Capture the cell that displays the provided text and extract its (X, Y) central coordinate. 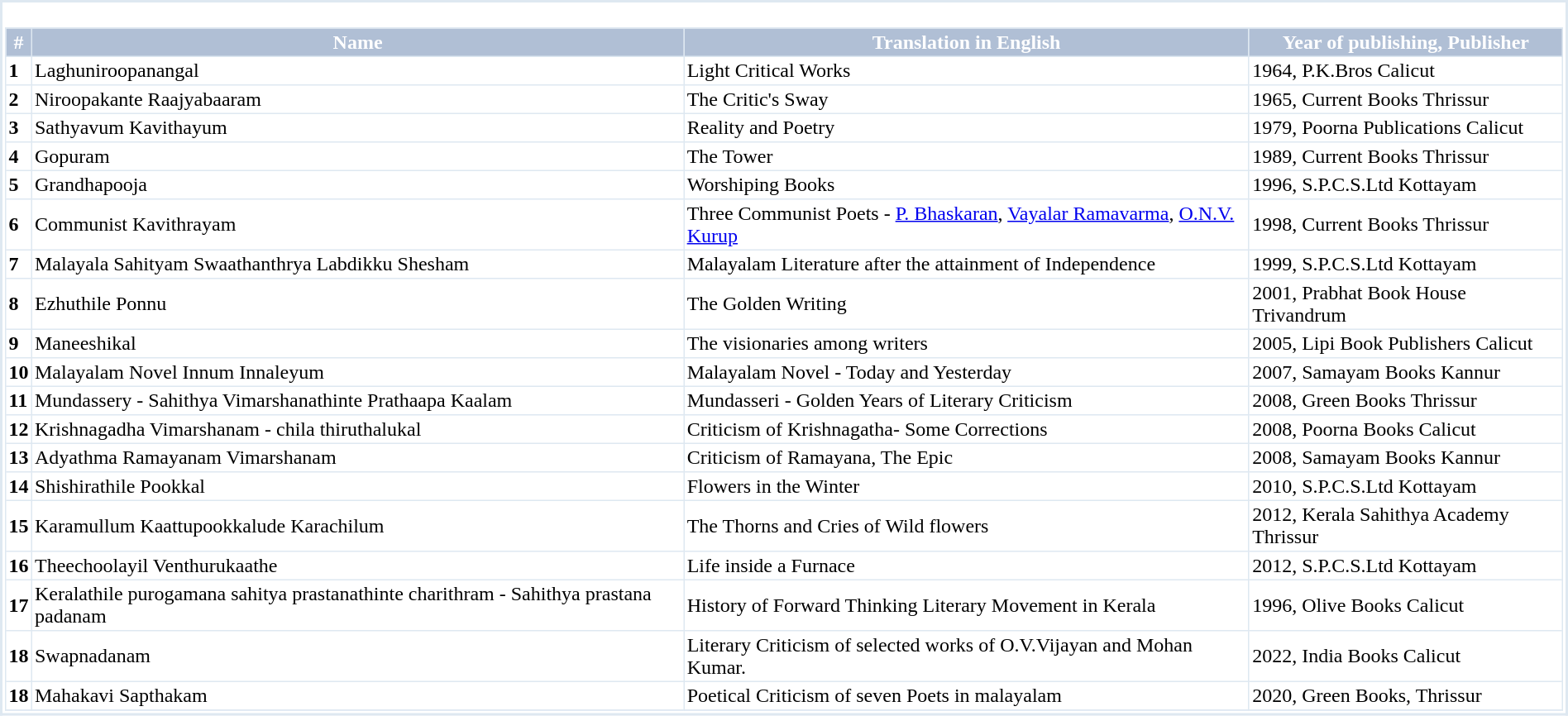
Malayalam Novel Innum Innaleyum (357, 372)
2008, Green Books Thrissur (1406, 400)
Translation in English (966, 42)
2007, Samayam Books Kannur (1406, 372)
1996, S.P.C.S.Ltd Kottayam (1406, 184)
8 (19, 304)
Sathyavum Kavithayum (357, 127)
Shishirathile Pookkal (357, 486)
Malayalam Novel - Today and Yesterday (966, 372)
# (19, 42)
1979, Poorna Publications Calicut (1406, 127)
Year of publishing, Publisher (1406, 42)
Swapnadanam (357, 656)
Criticism of Ramayana, The Epic (966, 457)
2 (19, 99)
Worshiping Books (966, 184)
Mundasseri - Golden Years of Literary Criticism (966, 400)
Communist Kavithrayam (357, 225)
The Critic's Sway (966, 99)
7 (19, 264)
1964, P.K.Bros Calicut (1406, 70)
1965, Current Books Thrissur (1406, 99)
The Thorns and Cries of Wild flowers (966, 526)
Criticism of Krishnagatha- Some Corrections (966, 429)
12 (19, 429)
The Golden Writing (966, 304)
History of Forward Thinking Literary Movement in Kerala (966, 605)
Life inside a Furnace (966, 566)
Three Communist Poets - P. Bhaskaran, Vayalar Ramavarma, O.N.V. Kurup (966, 225)
Grandhapooja (357, 184)
Karamullum Kaattupookkalude Karachilum (357, 526)
Name (357, 42)
Niroopakante Raajyabaaram (357, 99)
Literary Criticism of selected works of O.V.Vijayan and Mohan Kumar. (966, 656)
2008, Poorna Books Calicut (1406, 429)
Poetical Criticism of seven Poets in malayalam (966, 695)
Gopuram (357, 156)
17 (19, 605)
Light Critical Works (966, 70)
Ezhuthile Ponnu (357, 304)
Theechoolayil Venthurukaathe (357, 566)
Malayala Sahityam Swaathanthrya Labdikku Shesham (357, 264)
Keralathile purogamana sahitya prastanathinte charithram - Sahithya prastana padanam (357, 605)
Mahakavi Sapthakam (357, 695)
The visionaries among writers (966, 343)
Adyathma Ramayanam Vimarshanam (357, 457)
2012, Kerala Sahithya Academy Thrissur (1406, 526)
6 (19, 225)
15 (19, 526)
16 (19, 566)
2005, Lipi Book Publishers Calicut (1406, 343)
2010, S.P.C.S.Ltd Kottayam (1406, 486)
2020, Green Books, Thrissur (1406, 695)
Krishnagadha Vimarshanam - chila thiruthalukal (357, 429)
Laghuniroopanangal (357, 70)
Reality and Poetry (966, 127)
1999, S.P.C.S.Ltd Kottayam (1406, 264)
Mundassery - Sahithya Vimarshanathinte Prathaapa Kaalam (357, 400)
2008, Samayam Books Kannur (1406, 457)
13 (19, 457)
9 (19, 343)
Maneeshikal (357, 343)
11 (19, 400)
Malayalam Literature after the attainment of Independence (966, 264)
14 (19, 486)
4 (19, 156)
2012, S.P.C.S.Ltd Kottayam (1406, 566)
Flowers in the Winter (966, 486)
1989, Current Books Thrissur (1406, 156)
3 (19, 127)
5 (19, 184)
1 (19, 70)
2001, Prabhat Book House Trivandrum (1406, 304)
The Tower (966, 156)
1998, Current Books Thrissur (1406, 225)
10 (19, 372)
1996, Olive Books Calicut (1406, 605)
2022, India Books Calicut (1406, 656)
